Provide the [x, y] coordinate of the cell's center where the given text is located.  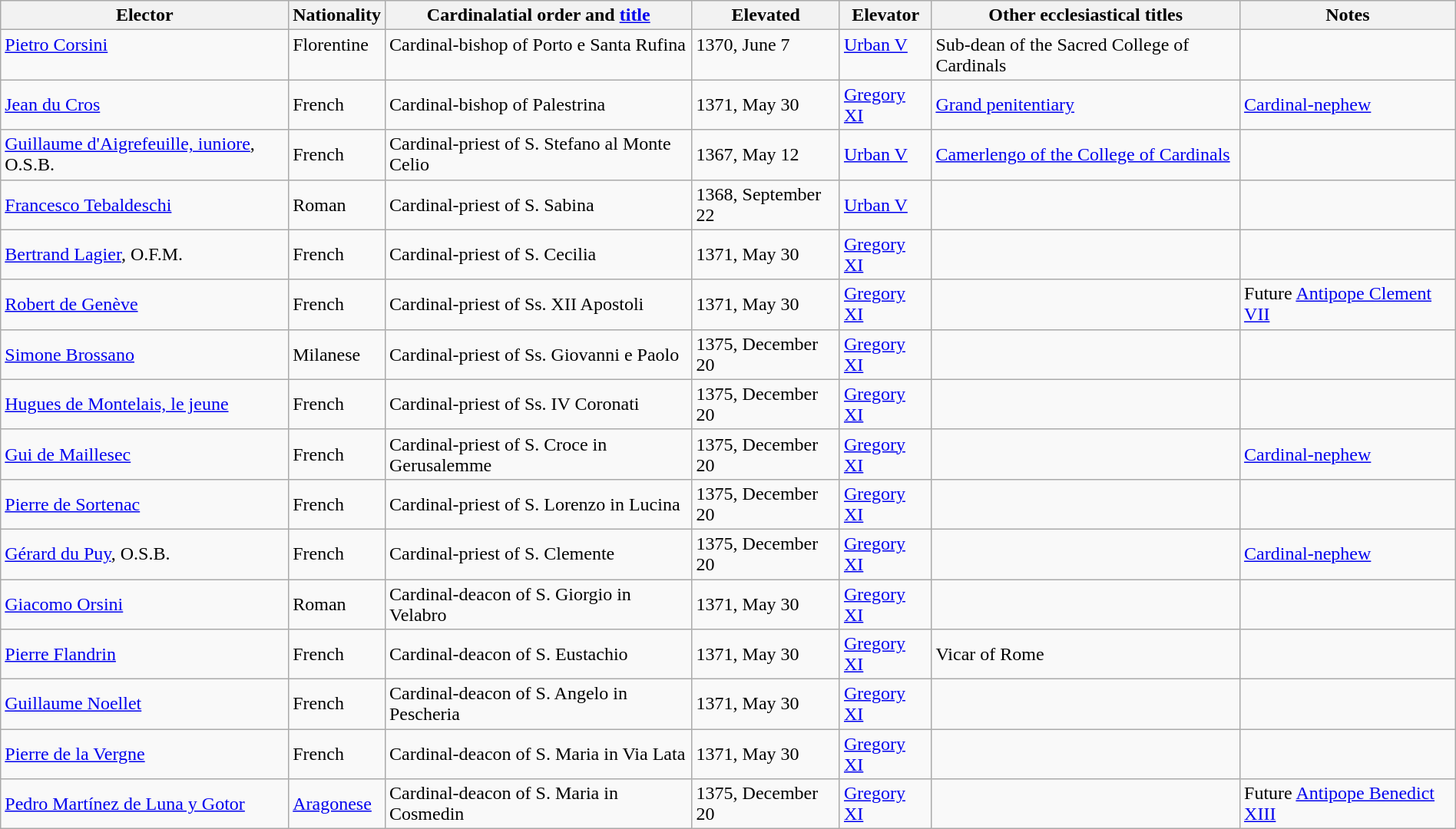
Grand penitentiary [1086, 104]
Cardinal-priest of S. Clemente [538, 554]
Aragonese [337, 804]
Guillaume d'Aigrefeuille, iuniore, O.S.B. [144, 155]
Pierre Flandrin [144, 654]
Cardinal-deacon of S. Maria in Via Lata [538, 754]
Francesco Tebaldeschi [144, 204]
Cardinal-priest of S. Croce in Gerusalemme [538, 454]
Milanese [337, 355]
Jean du Cros [144, 104]
Cardinal-priest of S. Stefano al Monte Celio [538, 155]
Cardinalatial order and title [538, 15]
Cardinal-deacon of S. Giorgio in Velabro [538, 603]
Gérard du Puy, O.S.B. [144, 554]
Simone Brossano [144, 355]
Other ecclesiastical titles [1086, 15]
Elevator [885, 15]
1368, September 22 [766, 204]
Cardinal-priest of Ss. Giovanni e Paolo [538, 355]
Pierre de la Vergne [144, 754]
Future Antipope Benedict XIII [1348, 804]
Cardinal-priest of Ss. XII Apostoli [538, 304]
Elector [144, 15]
Giacomo Orsini [144, 603]
Cardinal-bishop of Porto e Santa Rufina [538, 55]
Cardinal-priest of S. Sabina [538, 204]
Cardinal-priest of S. Lorenzo in Lucina [538, 504]
Pedro Martínez de Luna y Gotor [144, 804]
Cardinal-deacon of S. Angelo in Pescheria [538, 705]
Cardinal-deacon of S. Maria in Cosmedin [538, 804]
Sub-dean of the Sacred College of Cardinals [1086, 55]
Gui de Maillesec [144, 454]
Camerlengo of the College of Cardinals [1086, 155]
Hugues de Montelais, le jeune [144, 404]
Pierre de Sortenac [144, 504]
Vicar of Rome [1086, 654]
1367, May 12 [766, 155]
Cardinal-bishop of Palestrina [538, 104]
Cardinal-priest of S. Cecilia [538, 255]
Notes [1348, 15]
1370, June 7 [766, 55]
Future Antipope Clement VII [1348, 304]
Nationality [337, 15]
Cardinal-deacon of S. Eustachio [538, 654]
Guillaume Noellet [144, 705]
Florentine [337, 55]
Cardinal-priest of Ss. IV Coronati [538, 404]
Pietro Corsini [144, 55]
Robert de Genève [144, 304]
Elevated [766, 15]
Bertrand Lagier, O.F.M. [144, 255]
